Return (x, y) of the center of cell containing provided text 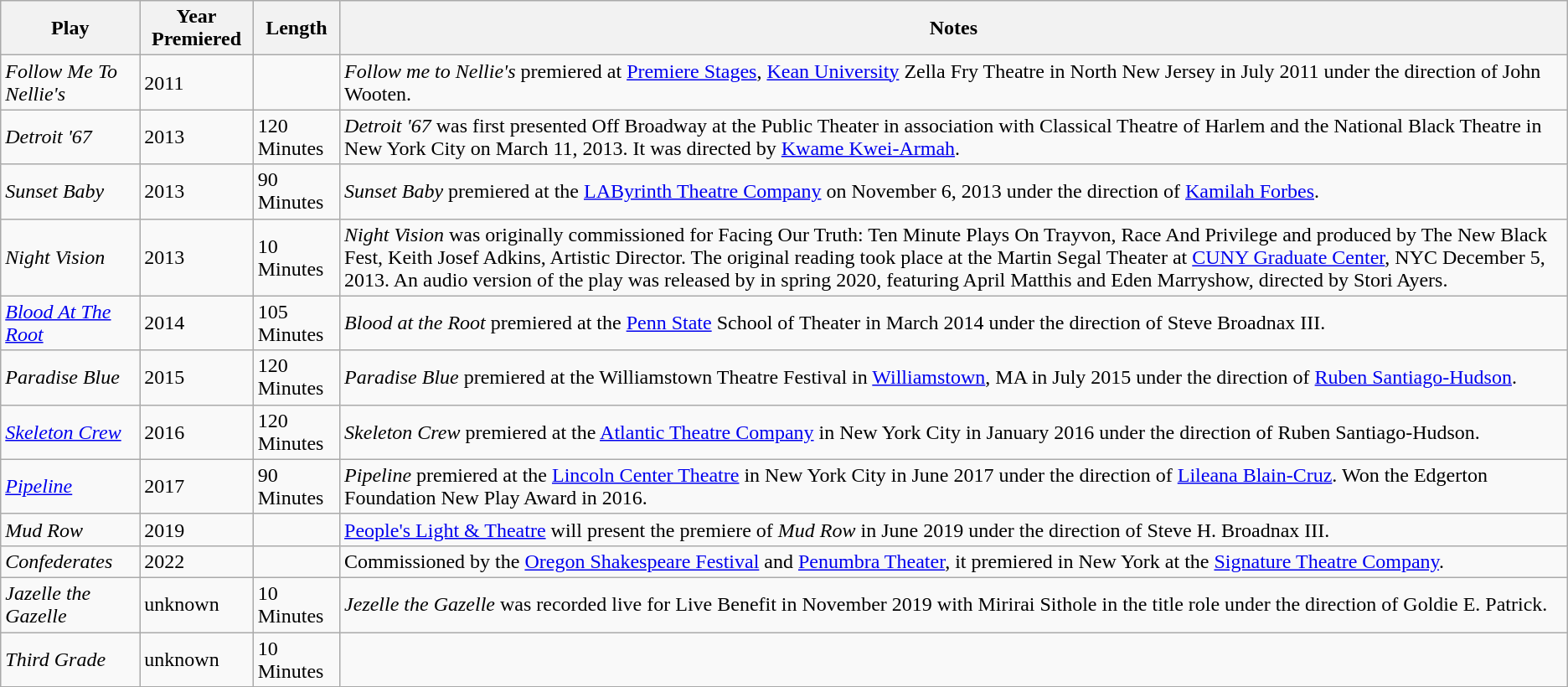
Notes (954, 28)
Confederates (70, 561)
Detroit '67 (70, 137)
Jazelle the Gazelle (70, 605)
Commissioned by the Oregon Shakespeare Festival and Penumbra Theater, it premiered in New York at the Signature Theatre Company. (954, 561)
Pipeline (70, 486)
Skeleton Crew premiered at the Atlantic Theatre Company in New York City in January 2016 under the direction of Ruben Santiago-Hudson. (954, 432)
Blood at the Root premiered at the Penn State School of Theater in March 2014 under the direction of Steve Broadnax III. (954, 323)
Sunset Baby (70, 191)
Skeleton Crew (70, 432)
Mud Row (70, 529)
2019 (196, 529)
Blood At The Root (70, 323)
Year Premiered (196, 28)
Paradise Blue premiered at the Williamstown Theatre Festival in Williamstown, MA in July 2015 under the direction of Ruben Santiago-Hudson. (954, 377)
Follow Me To Nellie's (70, 82)
Sunset Baby premiered at the LAByrinth Theatre Company on November 6, 2013 under the direction of Kamilah Forbes. (954, 191)
Night Vision (70, 257)
2017 (196, 486)
2011 (196, 82)
2022 (196, 561)
Play (70, 28)
Length (297, 28)
Third Grade (70, 659)
2014 (196, 323)
Paradise Blue (70, 377)
People's Light & Theatre will present the premiere of Mud Row in June 2019 under the direction of Steve H. Broadnax III. (954, 529)
105 Minutes (297, 323)
2016 (196, 432)
2015 (196, 377)
